Scan for the cell matching the given text and deliver its (x, y) coordinate at center. 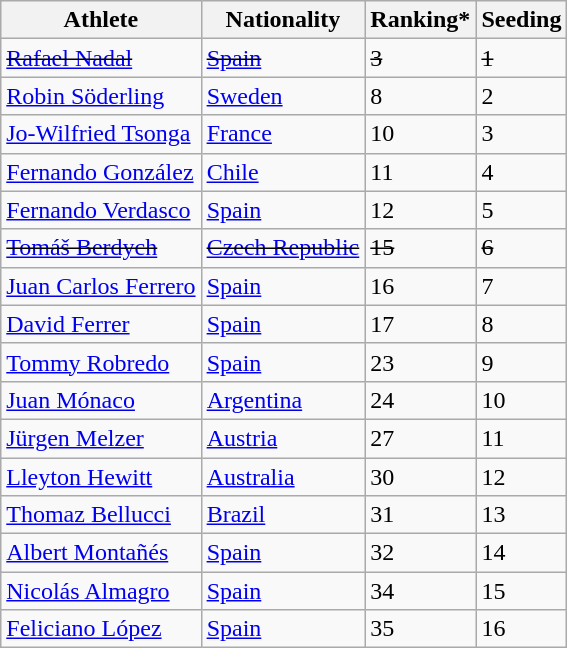
13 (522, 515)
6 (522, 248)
Tommy Robredo (101, 362)
Brazil (283, 515)
5 (522, 210)
30 (420, 477)
Jürgen Melzer (101, 438)
32 (420, 553)
Nationality (283, 20)
Juan Carlos Ferrero (101, 286)
Albert Montañés (101, 553)
Australia (283, 477)
35 (420, 629)
23 (420, 362)
Seeding (522, 20)
Fernando Verdasco (101, 210)
Rafael Nadal (101, 58)
31 (420, 515)
34 (420, 591)
Chile (283, 172)
4 (522, 172)
Argentina (283, 400)
Feliciano López (101, 629)
Robin Söderling (101, 96)
Tomáš Berdych (101, 248)
7 (522, 286)
Ranking* (420, 20)
Juan Mónaco (101, 400)
Jo-Wilfried Tsonga (101, 134)
14 (522, 553)
Nicolás Almagro (101, 591)
27 (420, 438)
David Ferrer (101, 324)
Thomaz Bellucci (101, 515)
France (283, 134)
1 (522, 58)
Czech Republic (283, 248)
Lleyton Hewitt (101, 477)
17 (420, 324)
Fernando González (101, 172)
Athlete (101, 20)
Austria (283, 438)
24 (420, 400)
9 (522, 362)
Sweden (283, 96)
2 (522, 96)
